Search for the cell housing the specified text and yield its (x, y) center coordinate. 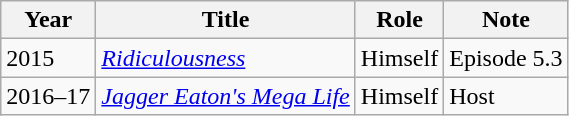
Role (399, 20)
Host (506, 96)
Episode 5.3 (506, 58)
Ridiculousness (226, 58)
Title (226, 20)
Year (48, 20)
2016–17 (48, 96)
2015 (48, 58)
Note (506, 20)
Jagger Eaton's Mega Life (226, 96)
